Capture the cell that displays the provided text and extract its [x, y] central coordinate. 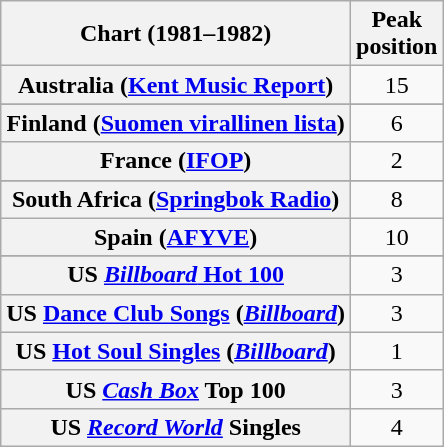
4 [397, 427]
US Cash Box Top 100 [176, 389]
US Billboard Hot 100 [176, 275]
1 [397, 351]
US Record World Singles [176, 427]
South Africa (Springbok Radio) [176, 199]
15 [397, 85]
US Dance Club Songs (Billboard) [176, 313]
6 [397, 123]
10 [397, 237]
2 [397, 161]
US Hot Soul Singles (Billboard) [176, 351]
Australia (Kent Music Report) [176, 85]
8 [397, 199]
Spain (AFYVE) [176, 237]
Peakposition [397, 34]
Chart (1981–1982) [176, 34]
Finland (Suomen virallinen lista) [176, 123]
France (IFOP) [176, 161]
